Find where the given text appears and provide that cell's center as (x, y) coordinate. 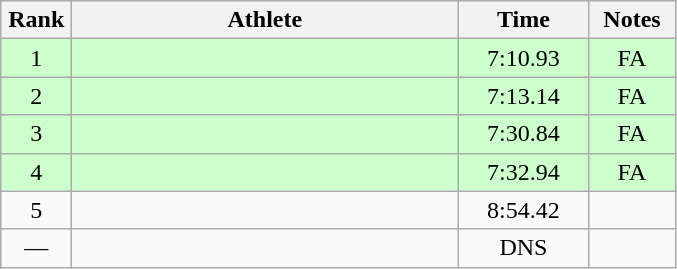
3 (36, 134)
Time (524, 20)
7:30.84 (524, 134)
4 (36, 172)
7:10.93 (524, 58)
7:13.14 (524, 96)
— (36, 248)
5 (36, 210)
2 (36, 96)
Rank (36, 20)
Athlete (265, 20)
1 (36, 58)
7:32.94 (524, 172)
Notes (632, 20)
DNS (524, 248)
8:54.42 (524, 210)
